Return the [x, y] coordinate for the center point of the cell that contains the specified text.  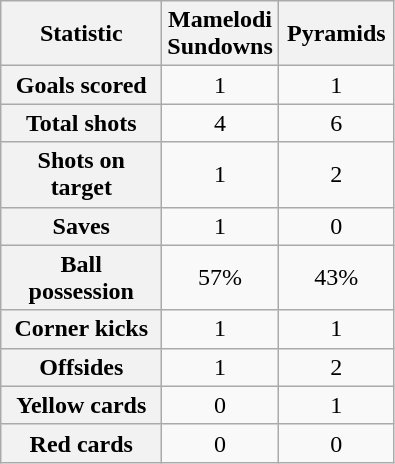
Offsides [82, 367]
4 [220, 123]
Red cards [82, 443]
43% [336, 278]
Statistic [82, 34]
Mamelodi Sundowns [220, 34]
57% [220, 278]
Total shots [82, 123]
6 [336, 123]
Corner kicks [82, 329]
Ball possession [82, 278]
Pyramids [336, 34]
Saves [82, 226]
Yellow cards [82, 405]
Shots on target [82, 174]
Goals scored [82, 85]
